Determine the [X, Y] coordinate at the center of the cell enclosing the given text.  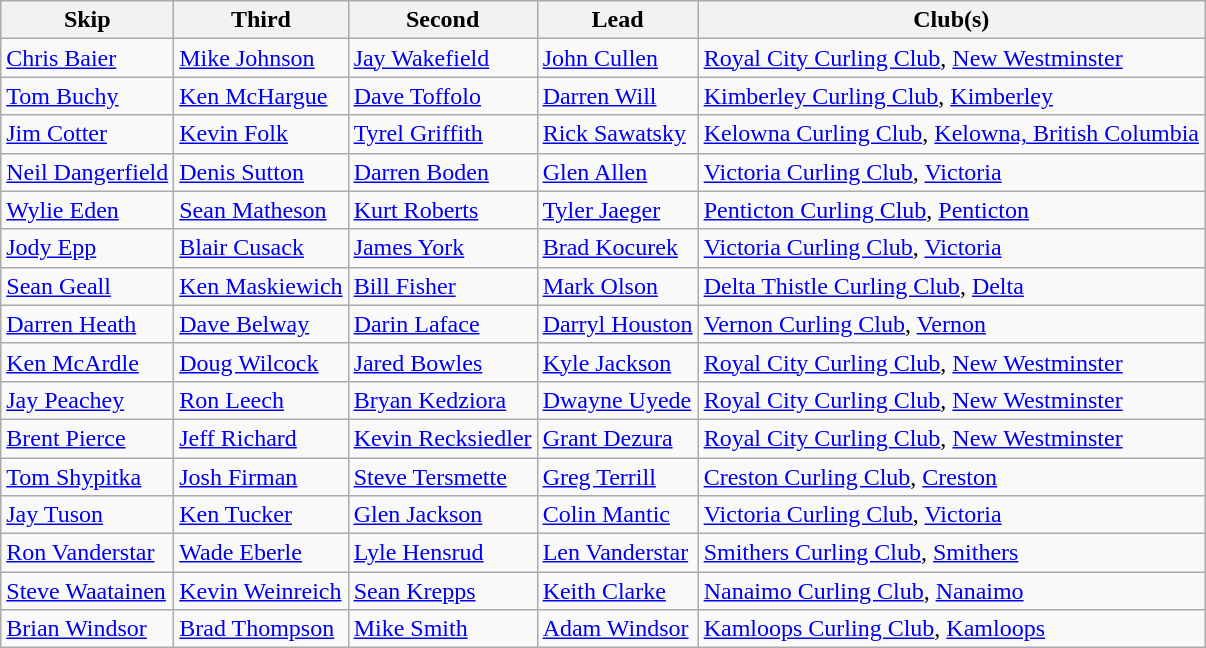
Jay Peachey [88, 400]
Smithers Curling Club, Smithers [951, 553]
Glen Allen [618, 172]
Delta Thistle Curling Club, Delta [951, 286]
Kimberley Curling Club, Kimberley [951, 96]
Kyle Jackson [618, 362]
Wylie Eden [88, 210]
Mark Olson [618, 286]
Sean Matheson [261, 210]
Tyler Jaeger [618, 210]
Third [261, 20]
Jim Cotter [88, 134]
Tom Shypitka [88, 477]
Tyrel Griffith [442, 134]
Doug Wilcock [261, 362]
Vernon Curling Club, Vernon [951, 324]
Creston Curling Club, Creston [951, 477]
Dave Belway [261, 324]
Neil Dangerfield [88, 172]
Dave Toffolo [442, 96]
Wade Eberle [261, 553]
Len Vanderstar [618, 553]
Lead [618, 20]
Adam Windsor [618, 629]
Darren Heath [88, 324]
Kevin Weinreich [261, 591]
Darin Laface [442, 324]
Brent Pierce [88, 438]
Josh Firman [261, 477]
Brian Windsor [88, 629]
Blair Cusack [261, 248]
Ken Maskiewich [261, 286]
Rick Sawatsky [618, 134]
Greg Terrill [618, 477]
Second [442, 20]
Mike Smith [442, 629]
Jay Tuson [88, 515]
Kevin Folk [261, 134]
Glen Jackson [442, 515]
Denis Sutton [261, 172]
Darryl Houston [618, 324]
Colin Mantic [618, 515]
Kurt Roberts [442, 210]
Jared Bowles [442, 362]
James York [442, 248]
Ken McArdle [88, 362]
Tom Buchy [88, 96]
Lyle Hensrud [442, 553]
Keith Clarke [618, 591]
Chris Baier [88, 58]
Club(s) [951, 20]
Brad Thompson [261, 629]
Jody Epp [88, 248]
Kevin Recksiedler [442, 438]
Darren Will [618, 96]
Kamloops Curling Club, Kamloops [951, 629]
Skip [88, 20]
Brad Kocurek [618, 248]
Penticton Curling Club, Penticton [951, 210]
Steve Tersmette [442, 477]
Dwayne Uyede [618, 400]
Ron Vanderstar [88, 553]
Grant Dezura [618, 438]
Ron Leech [261, 400]
Sean Krepps [442, 591]
Nanaimo Curling Club, Nanaimo [951, 591]
John Cullen [618, 58]
Jay Wakefield [442, 58]
Darren Boden [442, 172]
Steve Waatainen [88, 591]
Ken McHargue [261, 96]
Mike Johnson [261, 58]
Jeff Richard [261, 438]
Sean Geall [88, 286]
Ken Tucker [261, 515]
Kelowna Curling Club, Kelowna, British Columbia [951, 134]
Bill Fisher [442, 286]
Bryan Kedziora [442, 400]
